Output the [X, Y] coordinate of the center of the cell containing the given text.  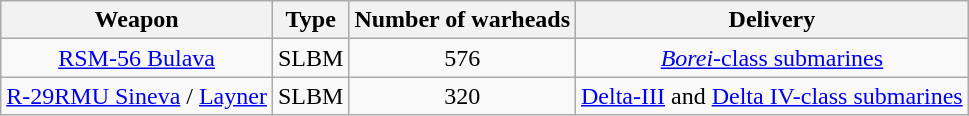
R-29RMU Sineva / Layner [137, 96]
RSM-56 Bulava [137, 58]
Delivery [772, 20]
Weapon [137, 20]
Number of warheads [462, 20]
320 [462, 96]
Delta-III and Delta IV-class submarines [772, 96]
Borei-class submarines [772, 58]
Type [310, 20]
576 [462, 58]
